From the cell containing the given text, extract its center point as (x, y) coordinate. 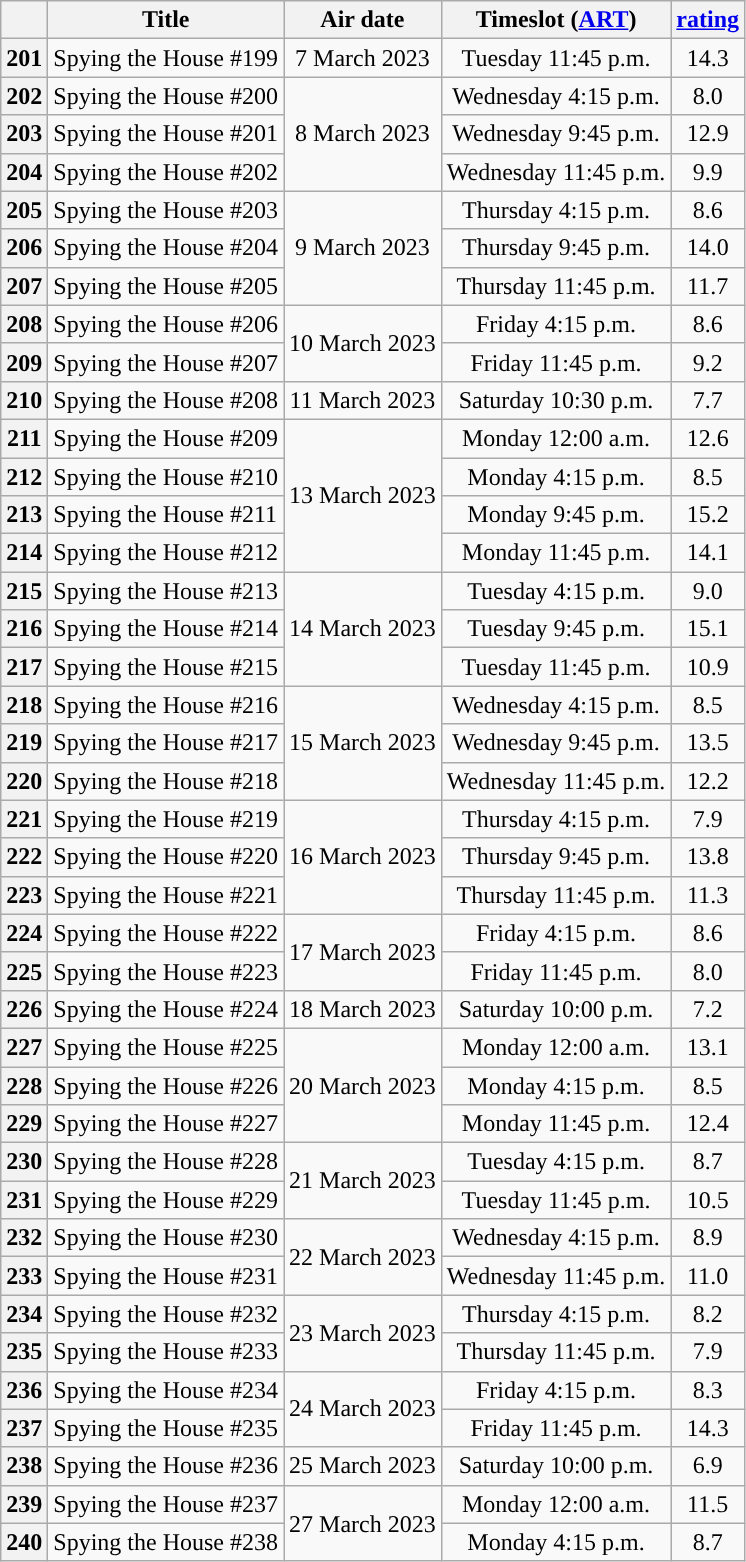
203 (24, 134)
8.2 (708, 1314)
Spying the House #233 (166, 1352)
18 March 2023 (363, 1009)
8 March 2023 (363, 134)
Spying the House #199 (166, 58)
Air date (363, 20)
14.0 (708, 248)
Monday 9:45 p.m. (556, 515)
225 (24, 971)
14 March 2023 (363, 629)
208 (24, 324)
222 (24, 857)
Saturday 10:30 p.m. (556, 400)
235 (24, 1352)
217 (24, 667)
Spying the House #207 (166, 362)
Spying the House #209 (166, 438)
25 March 2023 (363, 1466)
9.2 (708, 362)
9 March 2023 (363, 248)
227 (24, 1047)
Spying the House #212 (166, 553)
219 (24, 743)
231 (24, 1200)
14.1 (708, 553)
12.6 (708, 438)
12.4 (708, 1124)
20 March 2023 (363, 1085)
Spying the House #217 (166, 743)
223 (24, 895)
224 (24, 933)
8.9 (708, 1238)
17 March 2023 (363, 952)
Spying the House #210 (166, 477)
Spying the House #230 (166, 1238)
Spying the House #216 (166, 705)
27 March 2023 (363, 1523)
9.9 (708, 172)
202 (24, 96)
23 March 2023 (363, 1333)
Timeslot (ART) (556, 20)
Spying the House #205 (166, 286)
Spying the House #228 (166, 1162)
Spying the House #235 (166, 1428)
Spying the House #229 (166, 1200)
210 (24, 400)
7 March 2023 (363, 58)
13.5 (708, 743)
Spying the House #232 (166, 1314)
Title (166, 20)
220 (24, 781)
240 (24, 1542)
Spying the House #237 (166, 1504)
13 March 2023 (363, 495)
213 (24, 515)
rating (708, 20)
232 (24, 1238)
Spying the House #226 (166, 1085)
234 (24, 1314)
221 (24, 819)
Spying the House #224 (166, 1009)
Spying the House #221 (166, 895)
Spying the House #238 (166, 1542)
11 March 2023 (363, 400)
Spying the House #206 (166, 324)
201 (24, 58)
Spying the House #202 (166, 172)
Spying the House #222 (166, 933)
207 (24, 286)
Spying the House #234 (166, 1390)
11.0 (708, 1276)
228 (24, 1085)
12.9 (708, 134)
15.1 (708, 629)
Spying the House #200 (166, 96)
Spying the House #219 (166, 819)
229 (24, 1124)
11.3 (708, 895)
211 (24, 438)
13.8 (708, 857)
22 March 2023 (363, 1257)
216 (24, 629)
230 (24, 1162)
13.1 (708, 1047)
8.3 (708, 1390)
11.5 (708, 1504)
11.7 (708, 286)
212 (24, 477)
237 (24, 1428)
Spying the House #218 (166, 781)
Spying the House #223 (166, 971)
238 (24, 1466)
21 March 2023 (363, 1181)
9.0 (708, 591)
6.9 (708, 1466)
12.2 (708, 781)
Spying the House #208 (166, 400)
Spying the House #203 (166, 210)
226 (24, 1009)
236 (24, 1390)
218 (24, 705)
204 (24, 172)
Spying the House #225 (166, 1047)
209 (24, 362)
Tuesday 9:45 p.m. (556, 629)
Spying the House #215 (166, 667)
233 (24, 1276)
10.5 (708, 1200)
24 March 2023 (363, 1409)
214 (24, 553)
206 (24, 248)
Spying the House #236 (166, 1466)
Spying the House #227 (166, 1124)
15.2 (708, 515)
Spying the House #214 (166, 629)
Spying the House #211 (166, 515)
239 (24, 1504)
205 (24, 210)
215 (24, 591)
Spying the House #220 (166, 857)
Spying the House #201 (166, 134)
Spying the House #213 (166, 591)
16 March 2023 (363, 857)
Spying the House #231 (166, 1276)
Spying the House #204 (166, 248)
10 March 2023 (363, 343)
10.9 (708, 667)
7.2 (708, 1009)
7.7 (708, 400)
15 March 2023 (363, 743)
